Return the [x, y] coordinate for the center point of the cell that contains the specified text.  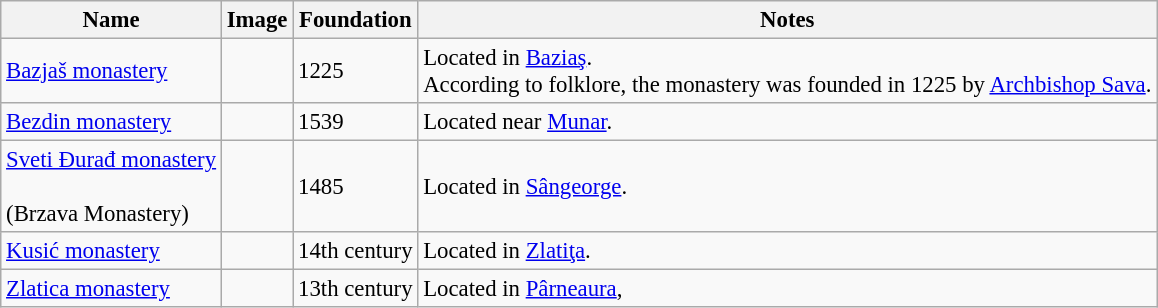
Bezdin monastery [112, 122]
Bazjaš monastery [112, 72]
Located in Pârneaura, [788, 289]
13th century [356, 289]
1485 [356, 187]
Image [256, 20]
Located near Munar. [788, 122]
1225 [356, 72]
Located in Zlatiţa. [788, 251]
1539 [356, 122]
Zlatica monastery [112, 289]
Located in Sângeorge. [788, 187]
Notes [788, 20]
14th century [356, 251]
Kusić monastery [112, 251]
Sveti Đurađ monastery(Brzava Monastery) [112, 187]
Located in Baziaş.According to folklore, the monastery was founded in 1225 by Archbishop Sava. [788, 72]
Foundation [356, 20]
Name [112, 20]
